Return (X, Y) of the center of cell containing provided text 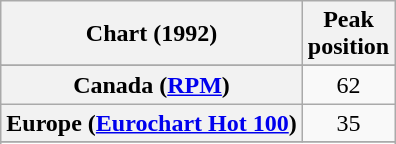
35 (348, 123)
Europe (Eurochart Hot 100) (152, 123)
Canada (RPM) (152, 85)
62 (348, 85)
Peakposition (348, 34)
Chart (1992) (152, 34)
